Identify which cell holds the provided text, then report its (x, y) central coordinate. 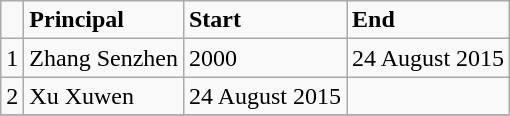
End (428, 20)
Xu Xuwen (104, 96)
Zhang Senzhen (104, 58)
2 (12, 96)
Principal (104, 20)
2000 (264, 58)
1 (12, 58)
Start (264, 20)
